Search for the cell housing the specified text and yield its [X, Y] center coordinate. 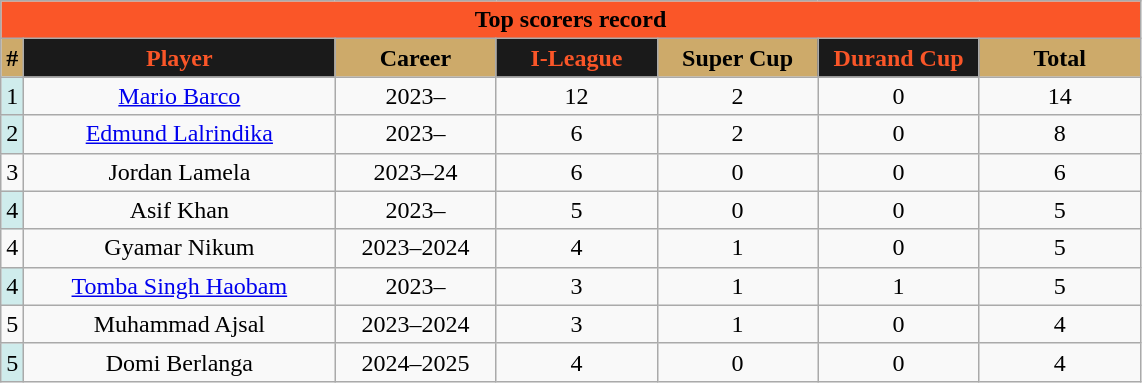
Asif Khan [180, 210]
Top scorers record [570, 20]
2023–24 [416, 172]
Super Cup [738, 58]
Jordan Lamela [180, 172]
Edmund Lalrindika [180, 134]
Tomba Singh Haobam [180, 286]
Gyamar Nikum [180, 248]
I-League [576, 58]
Muhammad Ajsal [180, 324]
Mario Barco [180, 96]
12 [576, 96]
14 [1060, 96]
Total [1060, 58]
Domi Berlanga [180, 362]
# [12, 58]
Durand Cup [898, 58]
8 [1060, 134]
Career [416, 58]
Player [180, 58]
2024–2025 [416, 362]
